For the text-containing cell, return its midpoint in (x, y) coordinate format. 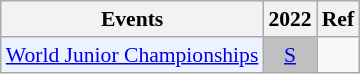
Ref (338, 19)
Events (132, 19)
2022 (290, 19)
World Junior Championships (132, 55)
S (290, 55)
